Capture the cell that displays the provided text and extract its (x, y) central coordinate. 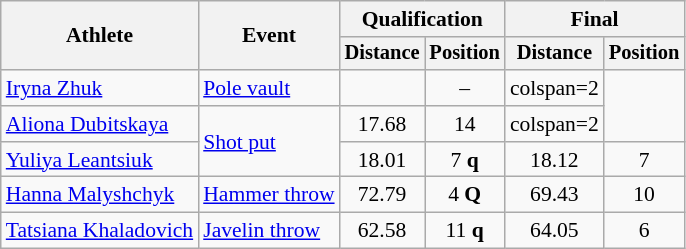
64.05 (554, 231)
69.43 (554, 195)
11 q (464, 231)
10 (644, 195)
18.12 (554, 160)
Event (268, 36)
Iryna Zhuk (100, 88)
Aliona Dubitskaya (100, 124)
Hanna Malyshchyk (100, 195)
Tatsiana Khaladovich (100, 231)
Yuliya Leantsiuk (100, 160)
7 (644, 160)
Qualification (422, 19)
4 Q (464, 195)
72.79 (382, 195)
Shot put (268, 142)
14 (464, 124)
7 q (464, 160)
Pole vault (268, 88)
18.01 (382, 160)
6 (644, 231)
Hammer throw (268, 195)
Athlete (100, 36)
Javelin throw (268, 231)
17.68 (382, 124)
62.58 (382, 231)
– (464, 88)
Final (594, 19)
